Scan for the cell matching the given text and deliver its (x, y) coordinate at center. 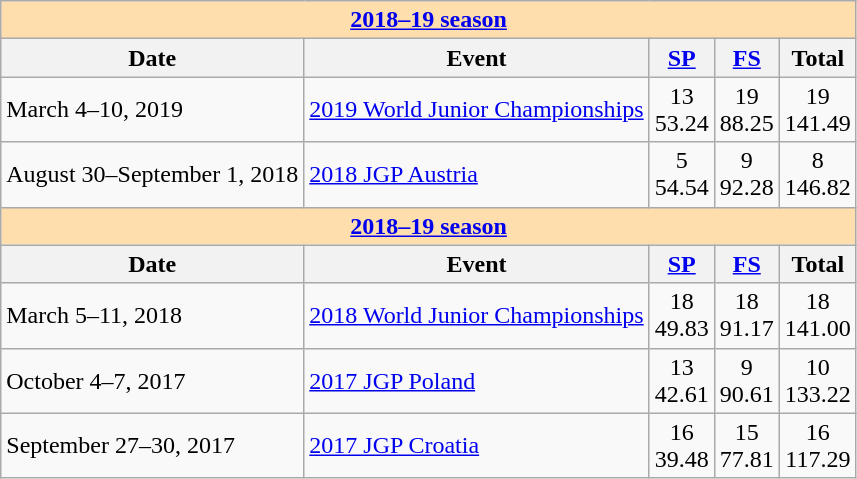
2018 JGP Austria (476, 174)
13 53.24 (682, 110)
16 39.48 (682, 446)
March 5–11, 2018 (152, 316)
19 88.25 (746, 110)
2017 JGP Poland (476, 380)
18 49.83 (682, 316)
9 92.28 (746, 174)
2017 JGP Croatia (476, 446)
5 54.54 (682, 174)
10 133.22 (818, 380)
October 4–7, 2017 (152, 380)
15 77.81 (746, 446)
18 91.17 (746, 316)
18 141.00 (818, 316)
19 141.49 (818, 110)
September 27–30, 2017 (152, 446)
13 42.61 (682, 380)
March 4–10, 2019 (152, 110)
August 30–September 1, 2018 (152, 174)
2018 World Junior Championships (476, 316)
2019 World Junior Championships (476, 110)
8 146.82 (818, 174)
16 117.29 (818, 446)
9 90.61 (746, 380)
